Output the [x, y] coordinate of the center of the cell containing the given text.  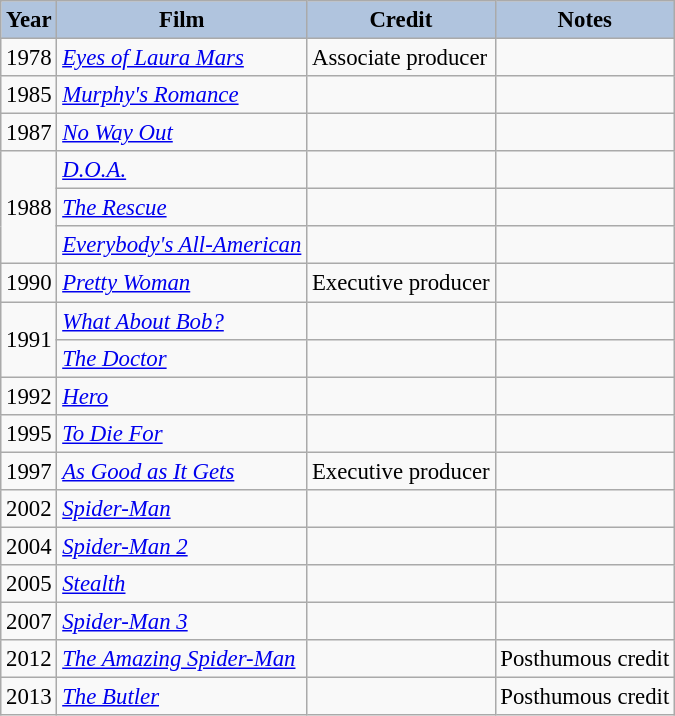
Murphy's Romance [182, 95]
Credit [401, 20]
2013 [29, 697]
2005 [29, 584]
The Doctor [182, 358]
The Rescue [182, 208]
Eyes of Laura Mars [182, 58]
Pretty Woman [182, 283]
What About Bob? [182, 321]
Film [182, 20]
As Good as It Gets [182, 471]
2007 [29, 621]
To Die For [182, 433]
Spider-Man [182, 509]
1992 [29, 396]
Notes [585, 20]
1995 [29, 433]
1987 [29, 133]
2004 [29, 546]
1990 [29, 283]
The Butler [182, 697]
2002 [29, 509]
1988 [29, 208]
Associate producer [401, 58]
No Way Out [182, 133]
1997 [29, 471]
Year [29, 20]
1985 [29, 95]
Spider-Man 2 [182, 546]
Spider-Man 3 [182, 621]
Hero [182, 396]
Stealth [182, 584]
Everybody's All-American [182, 245]
2012 [29, 659]
The Amazing Spider-Man [182, 659]
1978 [29, 58]
D.O.A. [182, 170]
1991 [29, 340]
